Scan for the cell matching the given text and deliver its (x, y) coordinate at center. 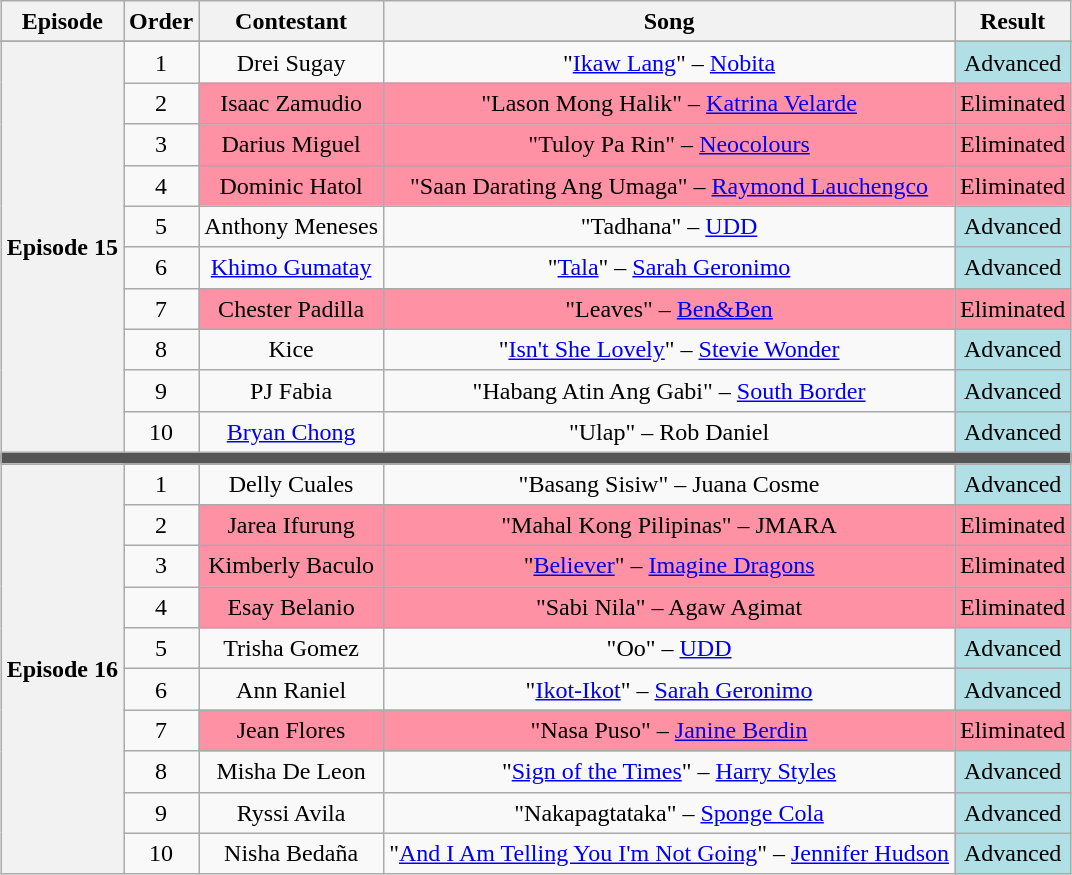
Nisha Bedaña (292, 854)
"Ikot-Ikot" – Sarah Geronimo (670, 690)
"Tala" – Sarah Geronimo (670, 268)
Dominic Hatol (292, 186)
Trisha Gomez (292, 648)
"Basang Sisiw" – Juana Cosme (670, 484)
"Saan Darating Ang Umaga" – Raymond Lauchengco (670, 186)
Jarea Ifurung (292, 526)
Anthony Meneses (292, 226)
Contestant (292, 22)
Jean Flores (292, 730)
"Believer" – Imagine Dragons (670, 566)
"Isn't She Lovely" – Stevie Wonder (670, 350)
Song (670, 22)
Kimberly Baculo (292, 566)
Isaac Zamudio (292, 104)
"Ikaw Lang" – Nobita (670, 62)
Esay Belanio (292, 608)
"Sabi Nila" – Agaw Agimat (670, 608)
"Habang Atin Ang Gabi" – South Border (670, 390)
Chester Padilla (292, 308)
"Tuloy Pa Rin" – Neocolours (670, 144)
Order (162, 22)
Ann Raniel (292, 690)
"Sign of the Times" – Harry Styles (670, 772)
Misha De Leon (292, 772)
"Tadhana" – UDD (670, 226)
Delly Cuales (292, 484)
Bryan Chong (292, 432)
"Nakapagtataka" – Sponge Cola (670, 812)
Drei Sugay (292, 62)
"Lason Mong Halik" – Katrina Velarde (670, 104)
Episode 15 (62, 248)
Kice (292, 350)
Ryssi Avila (292, 812)
"Nasa Puso" – Janine Berdin (670, 730)
"Ulap" – Rob Daniel (670, 432)
Episode (62, 22)
"Leaves" – Ben&Ben (670, 308)
Result (1012, 22)
"Oo" – UDD (670, 648)
Darius Miguel (292, 144)
"Mahal Kong Pilipinas" – JMARA (670, 526)
Khimo Gumatay (292, 268)
PJ Fabia (292, 390)
Episode 16 (62, 670)
"And I Am Telling You I'm Not Going" – Jennifer Hudson (670, 854)
